Scan for the cell matching the given text and deliver its [X, Y] coordinate at center. 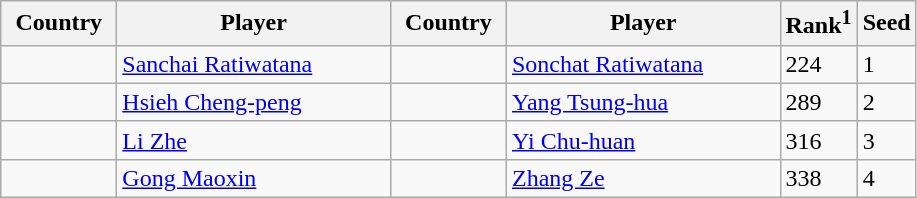
224 [818, 64]
Zhang Ze [643, 178]
1 [886, 64]
Sonchat Ratiwatana [643, 64]
Li Zhe [254, 140]
Sanchai Ratiwatana [254, 64]
Yi Chu-huan [643, 140]
289 [818, 102]
3 [886, 140]
338 [818, 178]
Yang Tsung-hua [643, 102]
Rank1 [818, 24]
316 [818, 140]
2 [886, 102]
Gong Maoxin [254, 178]
4 [886, 178]
Hsieh Cheng-peng [254, 102]
Seed [886, 24]
